Return the (X, Y) coordinate for the center point of the cell that contains the specified text.  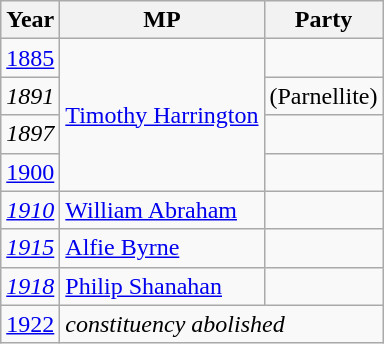
1922 (30, 324)
1897 (30, 134)
William Abraham (162, 210)
(Parnellite) (324, 96)
1891 (30, 96)
1918 (30, 286)
MP (162, 20)
1885 (30, 58)
Timothy Harrington (162, 115)
1910 (30, 210)
Philip Shanahan (162, 286)
Party (324, 20)
Year (30, 20)
1915 (30, 248)
Alfie Byrne (162, 248)
1900 (30, 172)
constituency abolished (222, 324)
